Identify which cell holds the provided text, then report its [X, Y] central coordinate. 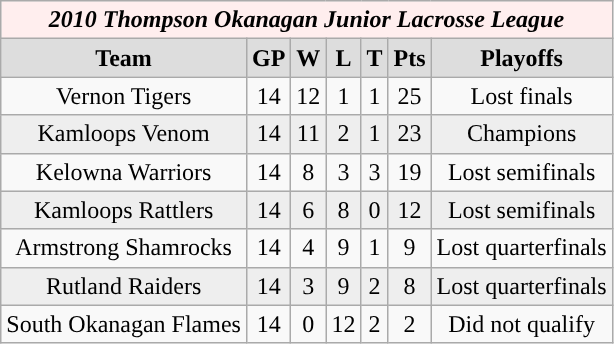
Did not qualify [522, 324]
Pts [410, 58]
T [374, 58]
Playoffs [522, 58]
Champions [522, 134]
Rutland Raiders [124, 286]
W [308, 58]
4 [308, 248]
Lost finals [522, 96]
25 [410, 96]
Armstrong Shamrocks [124, 248]
6 [308, 210]
South Okanagan Flames [124, 324]
19 [410, 172]
23 [410, 134]
Kamloops Venom [124, 134]
L [344, 58]
GP [268, 58]
Kelowna Warriors [124, 172]
Vernon Tigers [124, 96]
11 [308, 134]
2010 Thompson Okanagan Junior Lacrosse League [306, 20]
Team [124, 58]
Kamloops Rattlers [124, 210]
